Provide the (x, y) coordinate of the cell's center where the given text is located.  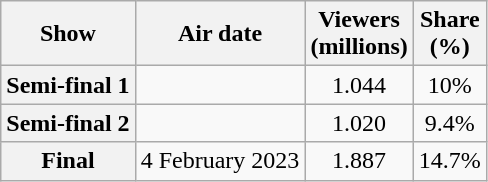
Final (68, 161)
Show (68, 34)
Semi-final 2 (68, 123)
Air date (220, 34)
10% (450, 85)
4 February 2023 (220, 161)
14.7% (450, 161)
Share(%) (450, 34)
1.887 (359, 161)
9.4% (450, 123)
1.044 (359, 85)
Semi-final 1 (68, 85)
1.020 (359, 123)
Viewers(millions) (359, 34)
